From the cell containing the given text, extract its center point as (x, y) coordinate. 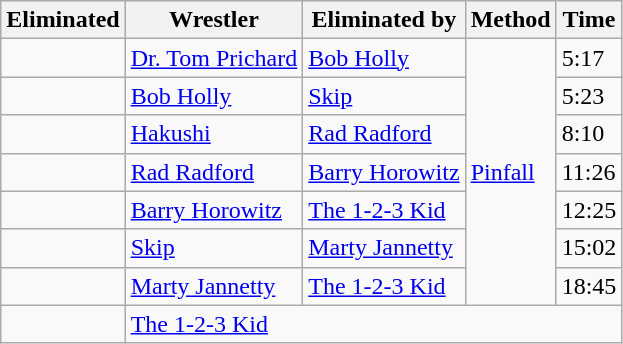
8:10 (589, 134)
5:23 (589, 96)
Dr. Tom Prichard (214, 58)
18:45 (589, 286)
5:17 (589, 58)
Time (589, 20)
12:25 (589, 210)
11:26 (589, 172)
Pinfall (510, 172)
Eliminated by (384, 20)
Method (510, 20)
15:02 (589, 248)
Eliminated (63, 20)
Hakushi (214, 134)
Wrestler (214, 20)
